Capture the cell that displays the provided text and extract its (x, y) central coordinate. 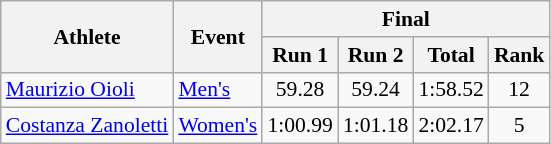
Men's (218, 90)
1:58.52 (450, 90)
Rank (520, 55)
Event (218, 36)
59.24 (376, 90)
2:02.17 (450, 126)
5 (520, 126)
59.28 (300, 90)
1:01.18 (376, 126)
Run 2 (376, 55)
Costanza Zanoletti (88, 126)
Maurizio Oioli (88, 90)
Women's (218, 126)
Total (450, 55)
1:00.99 (300, 126)
Final (406, 19)
Run 1 (300, 55)
12 (520, 90)
Athlete (88, 36)
